Identify which cell holds the provided text, then report its [X, Y] central coordinate. 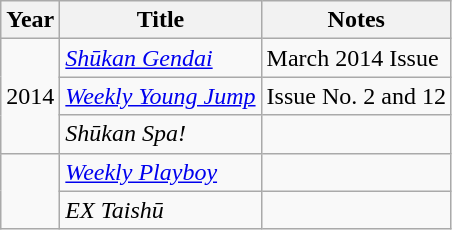
2014 [30, 96]
Weekly Young Jump [160, 96]
EX Taishū [160, 210]
Shūkan Gendai [160, 58]
March 2014 Issue [356, 58]
Title [160, 20]
Notes [356, 20]
Year [30, 20]
Issue No. 2 and 12 [356, 96]
Weekly Playboy [160, 172]
Shūkan Spa! [160, 134]
